Extract the [x, y] coordinate from the center of the cell holding the provided text.  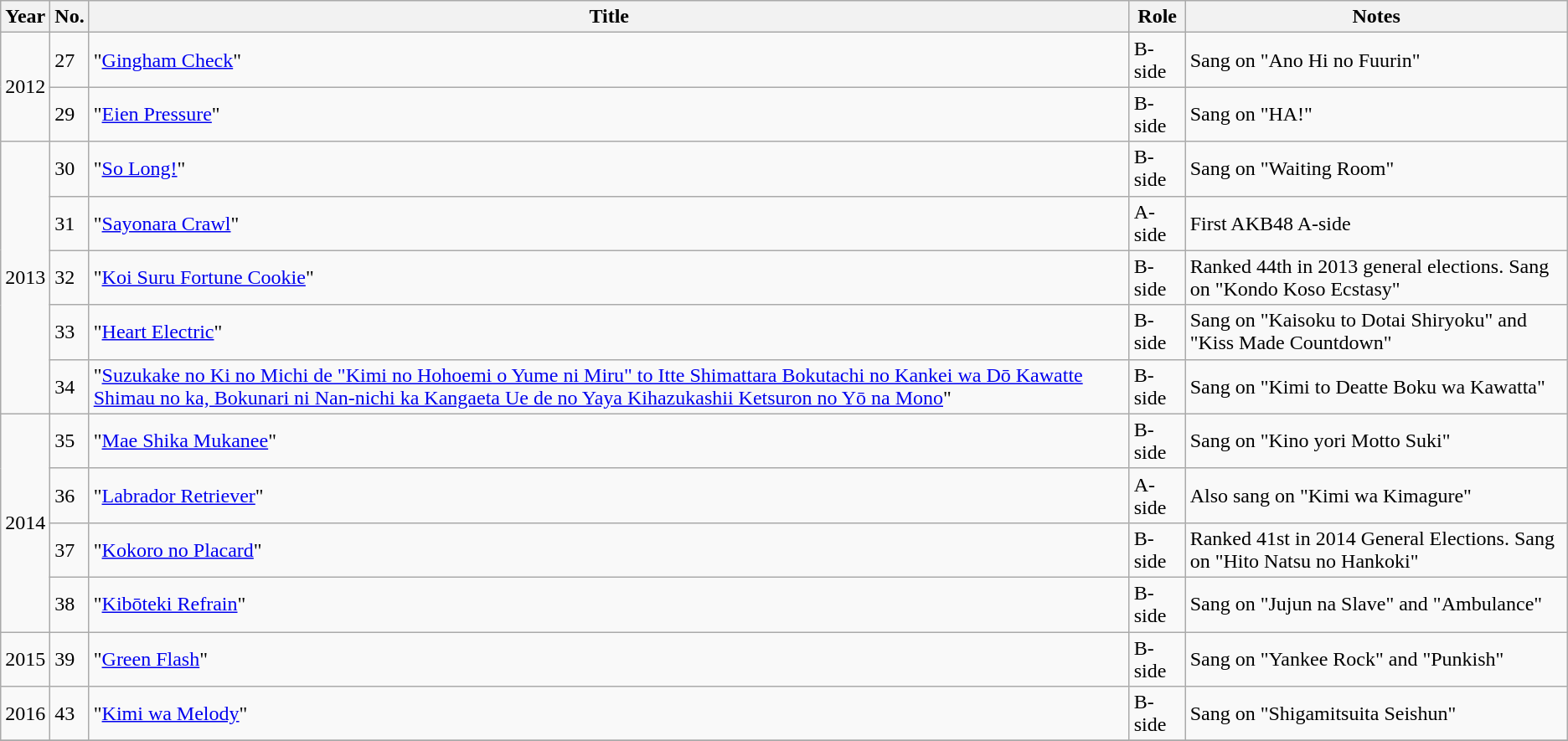
32 [70, 278]
2014 [25, 522]
36 [70, 496]
30 [70, 169]
Sang on "Jujun na Slave" and "Ambulance" [1376, 605]
Role [1158, 17]
Sang on "Kino yori Motto Suki" [1376, 440]
"So Long!" [609, 169]
"Kibōteki Refrain" [609, 605]
First AKB48 A-side [1376, 223]
Sang on "Kaisoku to Dotai Shiryoku" and "Kiss Made Countdown" [1376, 332]
Sang on "Yankee Rock" and "Punkish" [1376, 658]
"Gingham Check" [609, 60]
"Heart Electric" [609, 332]
43 [70, 713]
39 [70, 658]
No. [70, 17]
Also sang on "Kimi wa Kimagure" [1376, 496]
Ranked 41st in 2014 General Elections. Sang on "Hito Natsu no Hankoki" [1376, 549]
"Labrador Retriever" [609, 496]
2016 [25, 713]
"Mae Shika Mukanee" [609, 440]
"Green Flash" [609, 658]
33 [70, 332]
"Kimi wa Melody" [609, 713]
38 [70, 605]
Sang on "HA!" [1376, 114]
34 [70, 387]
2013 [25, 278]
"Koi Suru Fortune Cookie" [609, 278]
2012 [25, 87]
"Sayonara Crawl" [609, 223]
"Kokoro no Placard" [609, 549]
Year [25, 17]
31 [70, 223]
Ranked 44th in 2013 general elections. Sang on "Kondo Koso Ecstasy" [1376, 278]
Sang on "Shigamitsuita Seishun" [1376, 713]
37 [70, 549]
Sang on "Kimi to Deatte Boku wa Kawatta" [1376, 387]
35 [70, 440]
29 [70, 114]
Sang on "Ano Hi no Fuurin" [1376, 60]
27 [70, 60]
2015 [25, 658]
"Eien Pressure" [609, 114]
Title [609, 17]
Sang on "Waiting Room" [1376, 169]
Notes [1376, 17]
